Pinpoint the cell where the given text exists, returning its [x, y] midpoint coordinate. 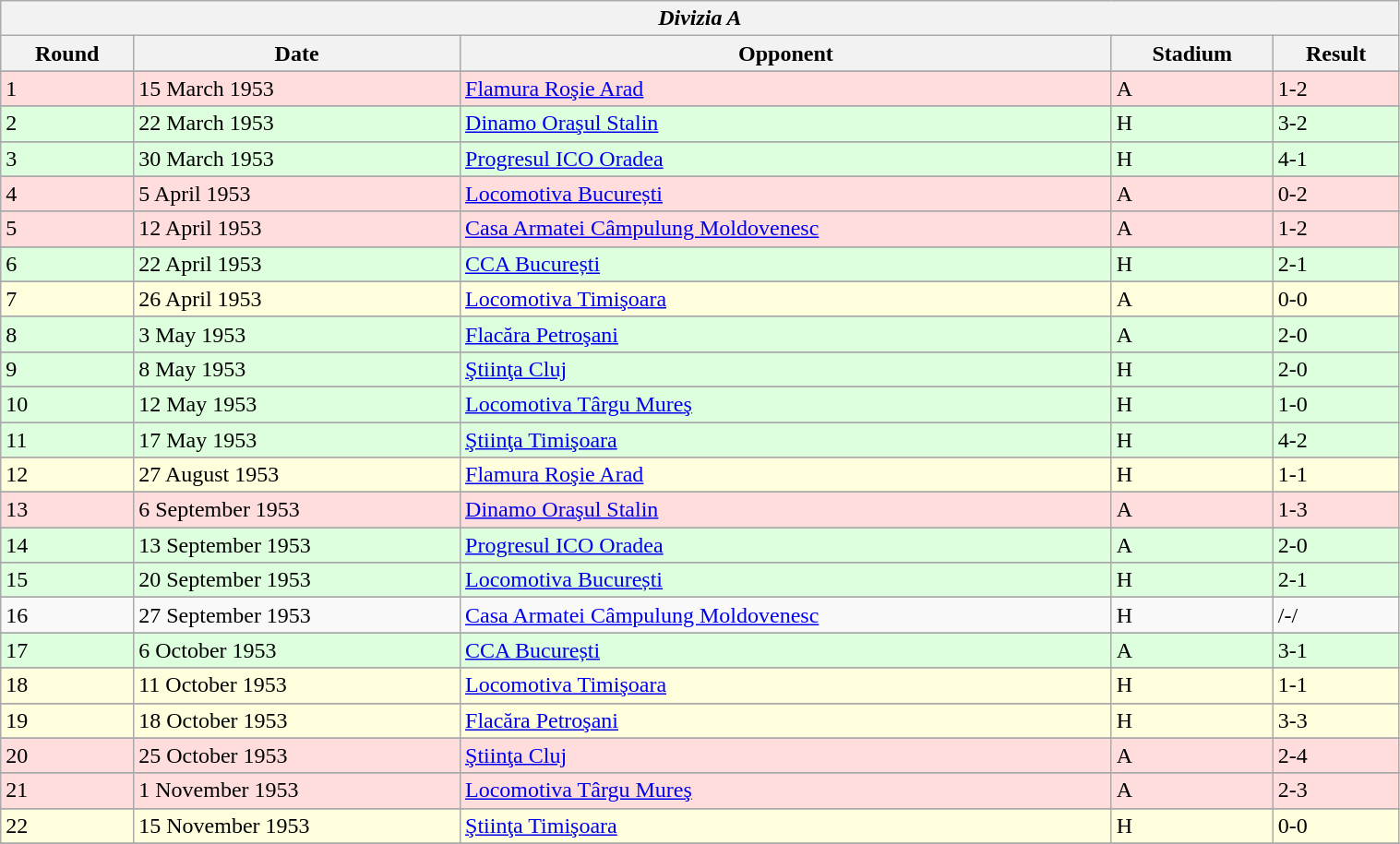
11 October 1953 [297, 685]
3-2 [1336, 124]
3 [67, 159]
22 March 1953 [297, 124]
15 November 1953 [297, 826]
Round [67, 53]
12 [67, 475]
9 [67, 369]
6 [67, 264]
6 September 1953 [297, 510]
1-3 [1336, 510]
/-/ [1336, 615]
6 October 1953 [297, 650]
3-1 [1336, 650]
8 May 1953 [297, 369]
17 May 1953 [297, 440]
Result [1336, 53]
2 [67, 124]
25 October 1953 [297, 755]
15 March 1953 [297, 89]
2-3 [1336, 791]
18 [67, 685]
1-0 [1336, 404]
20 [67, 755]
27 August 1953 [297, 475]
8 [67, 334]
11 [67, 440]
7 [67, 299]
0-2 [1336, 194]
20 September 1953 [297, 580]
19 [67, 720]
Stadium [1192, 53]
21 [67, 791]
Opponent [786, 53]
Divizia A [700, 18]
5 April 1953 [297, 194]
3-3 [1336, 720]
30 March 1953 [297, 159]
27 September 1953 [297, 615]
14 [67, 545]
5 [67, 229]
13 [67, 510]
22 April 1953 [297, 264]
12 May 1953 [297, 404]
13 September 1953 [297, 545]
26 April 1953 [297, 299]
22 [67, 826]
3 May 1953 [297, 334]
4-1 [1336, 159]
10 [67, 404]
Date [297, 53]
1 November 1953 [297, 791]
2-4 [1336, 755]
15 [67, 580]
4 [67, 194]
1 [67, 89]
17 [67, 650]
4-2 [1336, 440]
16 [67, 615]
18 October 1953 [297, 720]
12 April 1953 [297, 229]
